Determine the (X, Y) coordinate at the center of the cell enclosing the given text.  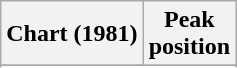
Peakposition (189, 34)
Chart (1981) (72, 34)
